Provide the (x, y) coordinate of the cell's center where the given text is located.  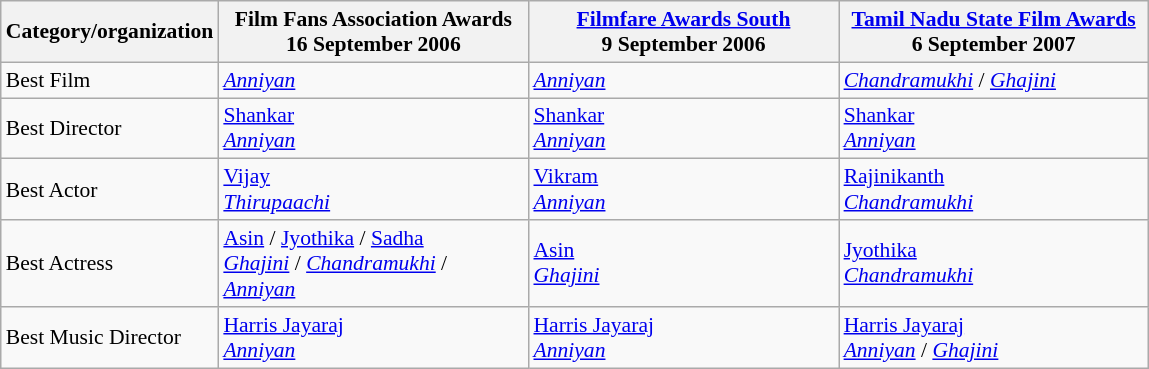
AsinGhajini (683, 264)
VikramAnniyan (683, 190)
Best Actor (110, 190)
Film Fans Association Awards16 September 2006 (373, 32)
Harris JayarajAnniyan / Ghajini (994, 338)
Best Film (110, 80)
Best Music Director (110, 338)
JyothikaChandramukhi (994, 264)
Chandramukhi / Ghajini (994, 80)
Tamil Nadu State Film Awards6 September 2007 (994, 32)
Best Director (110, 128)
Asin / Jyothika / SadhaGhajini / Chandramukhi / Anniyan (373, 264)
Filmfare Awards South9 September 2006 (683, 32)
RajinikanthChandramukhi (994, 190)
VijayThirupaachi (373, 190)
Category/organization (110, 32)
Best Actress (110, 264)
